Pinpoint the cell where the given text exists, returning its (x, y) midpoint coordinate. 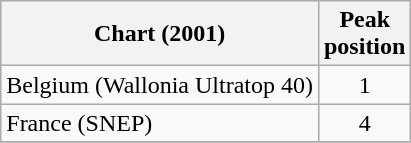
4 (364, 123)
Chart (2001) (160, 34)
Belgium (Wallonia Ultratop 40) (160, 85)
1 (364, 85)
France (SNEP) (160, 123)
Peakposition (364, 34)
